Determine the (x, y) coordinate at the center of the cell enclosing the given text.  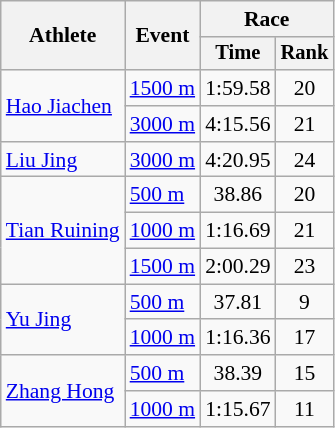
1:16.36 (238, 338)
11 (305, 409)
17 (305, 338)
1:16.69 (238, 231)
Tian Ruining (63, 230)
23 (305, 267)
Liu Jing (63, 160)
Rank (305, 54)
2:00.29 (238, 267)
4:15.56 (238, 124)
9 (305, 302)
37.81 (238, 302)
Hao Jiachen (63, 106)
Zhang Hong (63, 390)
38.39 (238, 373)
1:15.67 (238, 409)
Athlete (63, 36)
24 (305, 160)
Race (266, 19)
Event (162, 36)
1:59.58 (238, 88)
Time (238, 54)
15 (305, 373)
Yu Jing (63, 320)
4:20.95 (238, 160)
38.86 (238, 195)
